Scan for the cell matching the given text and deliver its [x, y] coordinate at center. 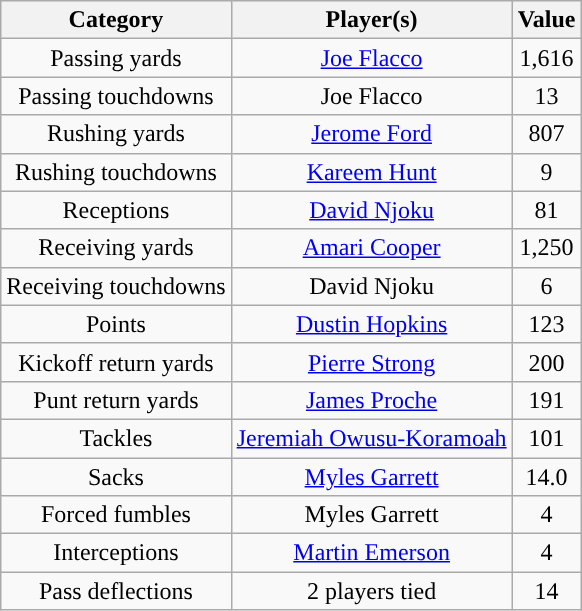
14.0 [546, 477]
807 [546, 134]
Pass deflections [116, 591]
9 [546, 172]
14 [546, 591]
Receiving touchdowns [116, 286]
Forced fumbles [116, 515]
Tackles [116, 438]
2 players tied [372, 591]
Rushing touchdowns [116, 172]
1,616 [546, 58]
Kareem Hunt [372, 172]
123 [546, 324]
Kickoff return yards [116, 362]
6 [546, 286]
101 [546, 438]
Receiving yards [116, 248]
James Proche [372, 400]
1,250 [546, 248]
200 [546, 362]
Points [116, 324]
191 [546, 400]
Value [546, 20]
Passing yards [116, 58]
Martin Emerson [372, 553]
Dustin Hopkins [372, 324]
Amari Cooper [372, 248]
13 [546, 96]
Punt return yards [116, 400]
Passing touchdowns [116, 96]
Rushing yards [116, 134]
Player(s) [372, 20]
Jeremiah Owusu-Koramoah [372, 438]
Jerome Ford [372, 134]
Receptions [116, 210]
Sacks [116, 477]
Interceptions [116, 553]
81 [546, 210]
Category [116, 20]
Pierre Strong [372, 362]
